Locate the cell with the specified text and output its (x, y) center coordinate. 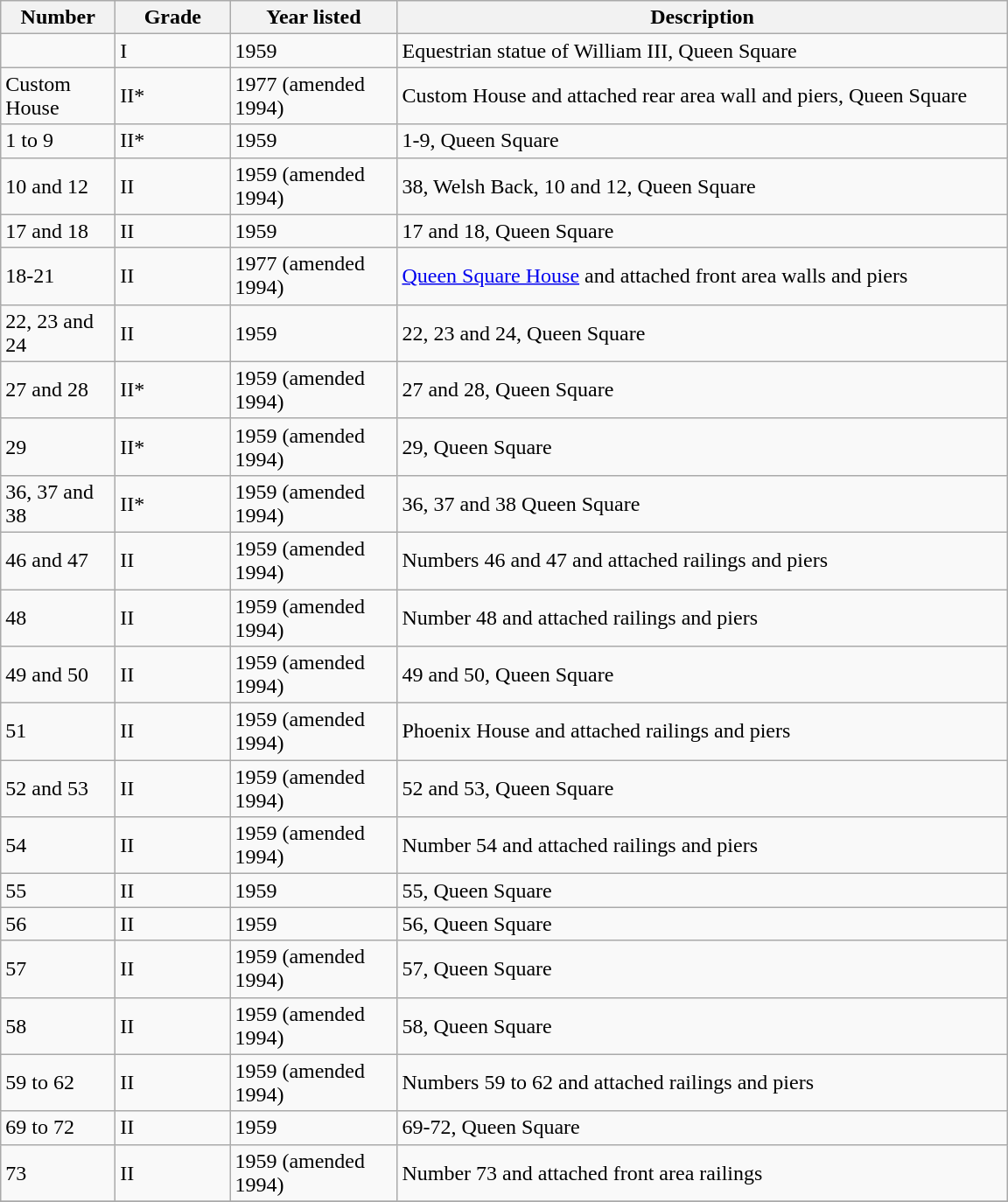
Year listed (313, 17)
22, 23 and 24, Queen Square (702, 332)
52 and 53, Queen Square (702, 789)
36, 37 and 38 (58, 504)
10 and 12 (58, 185)
Phoenix House and attached railings and piers (702, 731)
58, Queen Square (702, 1025)
Queen Square House and attached front area walls and piers (702, 276)
54 (58, 845)
51 (58, 731)
57 (58, 969)
57, Queen Square (702, 969)
56 (58, 924)
17 and 18 (58, 231)
69 to 72 (58, 1128)
18-21 (58, 276)
59 to 62 (58, 1083)
58 (58, 1025)
27 and 28, Queen Square (702, 390)
55, Queen Square (702, 891)
Description (702, 17)
69-72, Queen Square (702, 1128)
36, 37 and 38 Queen Square (702, 504)
Number (58, 17)
Number 73 and attached front area railings (702, 1172)
29, Queen Square (702, 446)
49 and 50 (58, 675)
Custom House (58, 96)
73 (58, 1172)
29 (58, 446)
Equestrian statue of William III, Queen Square (702, 51)
Numbers 46 and 47 and attached railings and piers (702, 560)
48 (58, 618)
Grade (173, 17)
49 and 50, Queen Square (702, 675)
1 to 9 (58, 141)
22, 23 and 24 (58, 332)
46 and 47 (58, 560)
27 and 28 (58, 390)
52 and 53 (58, 789)
Custom House and attached rear area wall and piers, Queen Square (702, 96)
55 (58, 891)
1-9, Queen Square (702, 141)
56, Queen Square (702, 924)
38, Welsh Back, 10 and 12, Queen Square (702, 185)
Number 48 and attached railings and piers (702, 618)
Number 54 and attached railings and piers (702, 845)
Numbers 59 to 62 and attached railings and piers (702, 1083)
17 and 18, Queen Square (702, 231)
I (173, 51)
